Locate the cell with the specified text and output its (X, Y) center coordinate. 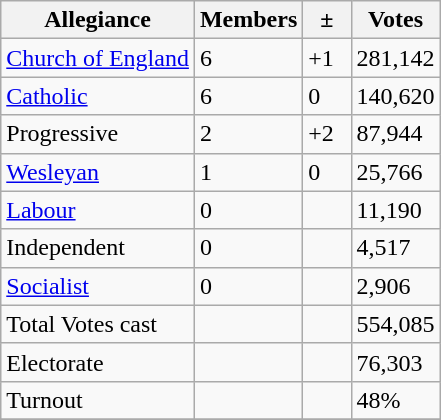
11,190 (396, 210)
1 (248, 172)
+2 (327, 134)
48% (396, 400)
+1 (327, 58)
Socialist (98, 286)
Votes (396, 20)
Labour (98, 210)
25,766 (396, 172)
Church of England (98, 58)
2 (248, 134)
Independent (98, 248)
Allegiance (98, 20)
76,303 (396, 362)
Members (248, 20)
281,142 (396, 58)
2,906 (396, 286)
Electorate (98, 362)
Catholic (98, 96)
Turnout (98, 400)
554,085 (396, 324)
Total Votes cast (98, 324)
± (327, 20)
4,517 (396, 248)
87,944 (396, 134)
Wesleyan (98, 172)
Progressive (98, 134)
140,620 (396, 96)
